Return [x, y] of the center of cell containing provided text 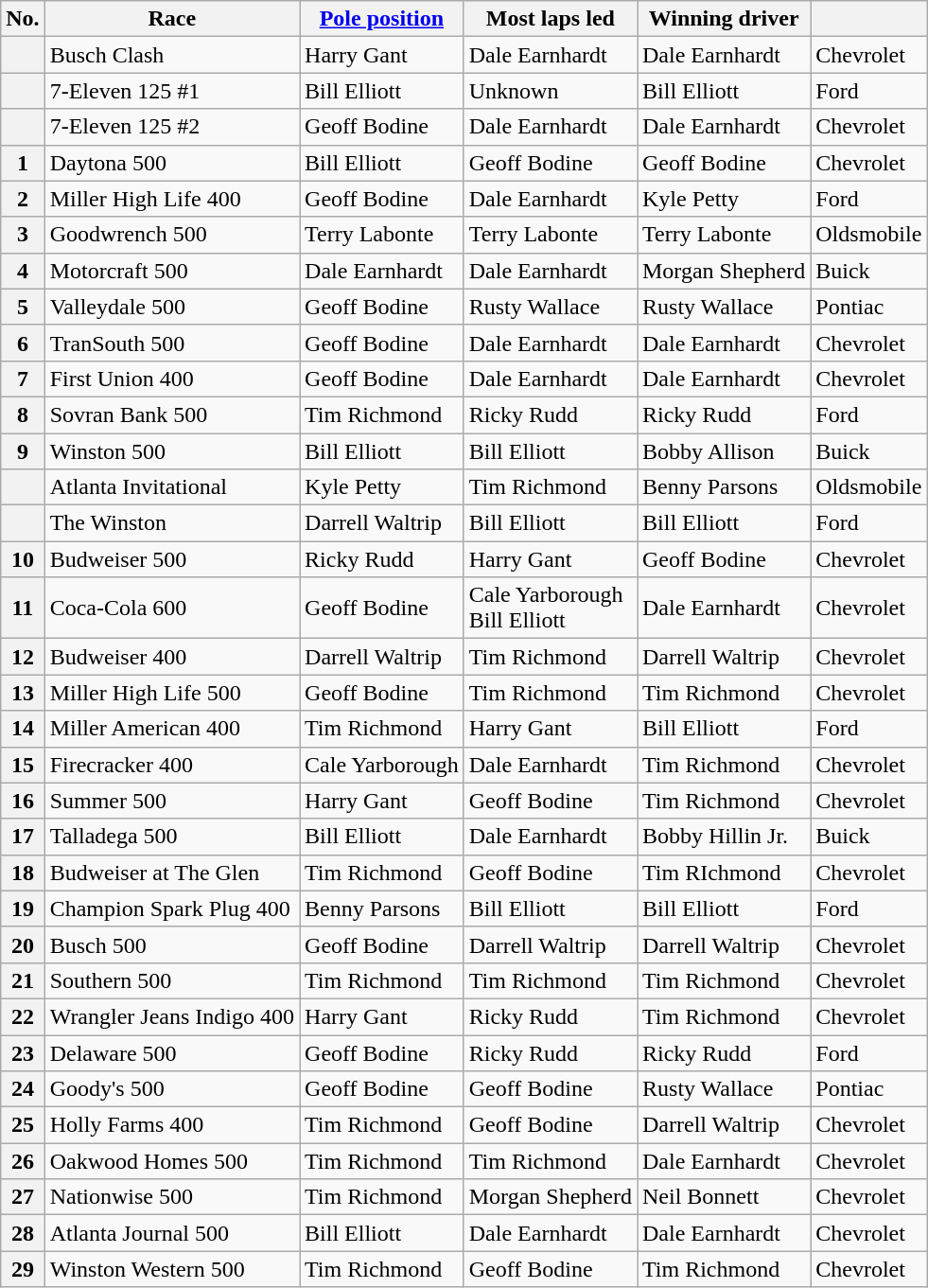
18 [23, 873]
Budweiser 400 [172, 657]
Coca-Cola 600 [172, 608]
11 [23, 608]
Miller High Life 400 [172, 199]
12 [23, 657]
Unknown [551, 91]
Busch Clash [172, 55]
Most laps led [551, 19]
8 [23, 415]
17 [23, 837]
24 [23, 1089]
27 [23, 1197]
Goodwrench 500 [172, 235]
21 [23, 980]
Bobby Hillin Jr. [725, 837]
Delaware 500 [172, 1053]
Talladega 500 [172, 837]
16 [23, 801]
Neil Bonnett [725, 1197]
Pole position [382, 19]
Southern 500 [172, 980]
The Winston [172, 523]
28 [23, 1233]
Cale Yarborough Bill Elliott [551, 608]
Race [172, 19]
Winston 500 [172, 451]
20 [23, 944]
Budweiser 500 [172, 559]
Motorcraft 500 [172, 271]
Winning driver [725, 19]
25 [23, 1125]
Cale Yarborough [382, 765]
13 [23, 693]
1 [23, 163]
Busch 500 [172, 944]
9 [23, 451]
Winston Western 500 [172, 1269]
Atlanta Invitational [172, 487]
29 [23, 1269]
Sovran Bank 500 [172, 415]
6 [23, 343]
Budweiser at The Glen [172, 873]
2 [23, 199]
Atlanta Journal 500 [172, 1233]
First Union 400 [172, 379]
Miller American 400 [172, 729]
Miller High Life 500 [172, 693]
10 [23, 559]
Firecracker 400 [172, 765]
Valleydale 500 [172, 307]
14 [23, 729]
Nationwise 500 [172, 1197]
7 [23, 379]
26 [23, 1161]
No. [23, 19]
Tim RIchmond [725, 873]
Goody's 500 [172, 1089]
Oakwood Homes 500 [172, 1161]
Wrangler Jeans Indigo 400 [172, 1016]
7-Eleven 125 #2 [172, 127]
5 [23, 307]
TranSouth 500 [172, 343]
Daytona 500 [172, 163]
15 [23, 765]
22 [23, 1016]
3 [23, 235]
Summer 500 [172, 801]
7-Eleven 125 #1 [172, 91]
Holly Farms 400 [172, 1125]
Champion Spark Plug 400 [172, 909]
23 [23, 1053]
19 [23, 909]
Bobby Allison [725, 451]
4 [23, 271]
